Identify which cell holds the provided text, then report its (x, y) central coordinate. 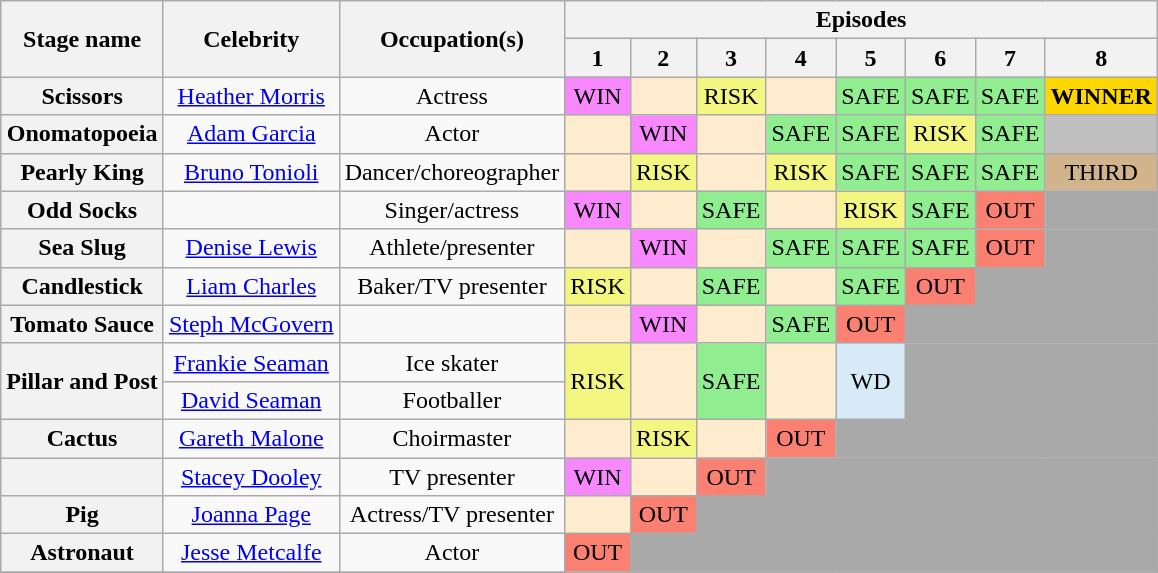
Tomato Sauce (82, 324)
Dancer/choreographer (452, 172)
Adam Garcia (251, 134)
Footballer (452, 400)
Celebrity (251, 39)
4 (801, 58)
Candlestick (82, 286)
Pearly King (82, 172)
Choirmaster (452, 438)
Frankie Seaman (251, 362)
Cactus (82, 438)
Athlete/presenter (452, 248)
Onomatopoeia (82, 134)
WD (871, 381)
5 (871, 58)
Episodes (862, 20)
TV presenter (452, 477)
6 (940, 58)
Actress (452, 96)
Denise Lewis (251, 248)
WINNER (1101, 96)
Sea Slug (82, 248)
Occupation(s) (452, 39)
2 (663, 58)
Singer/actress (452, 210)
Astronaut (82, 553)
Heather Morris (251, 96)
1 (598, 58)
Pillar and Post (82, 381)
THIRD (1101, 172)
Baker/TV presenter (452, 286)
Scissors (82, 96)
Actress/TV presenter (452, 515)
Pig (82, 515)
8 (1101, 58)
Steph McGovern (251, 324)
Liam Charles (251, 286)
Joanna Page (251, 515)
David Seaman (251, 400)
Odd Socks (82, 210)
Stacey Dooley (251, 477)
Stage name (82, 39)
Bruno Tonioli (251, 172)
3 (731, 58)
Gareth Malone (251, 438)
Jesse Metcalfe (251, 553)
7 (1010, 58)
Ice skater (452, 362)
